Scan for the cell matching the given text and deliver its (x, y) coordinate at center. 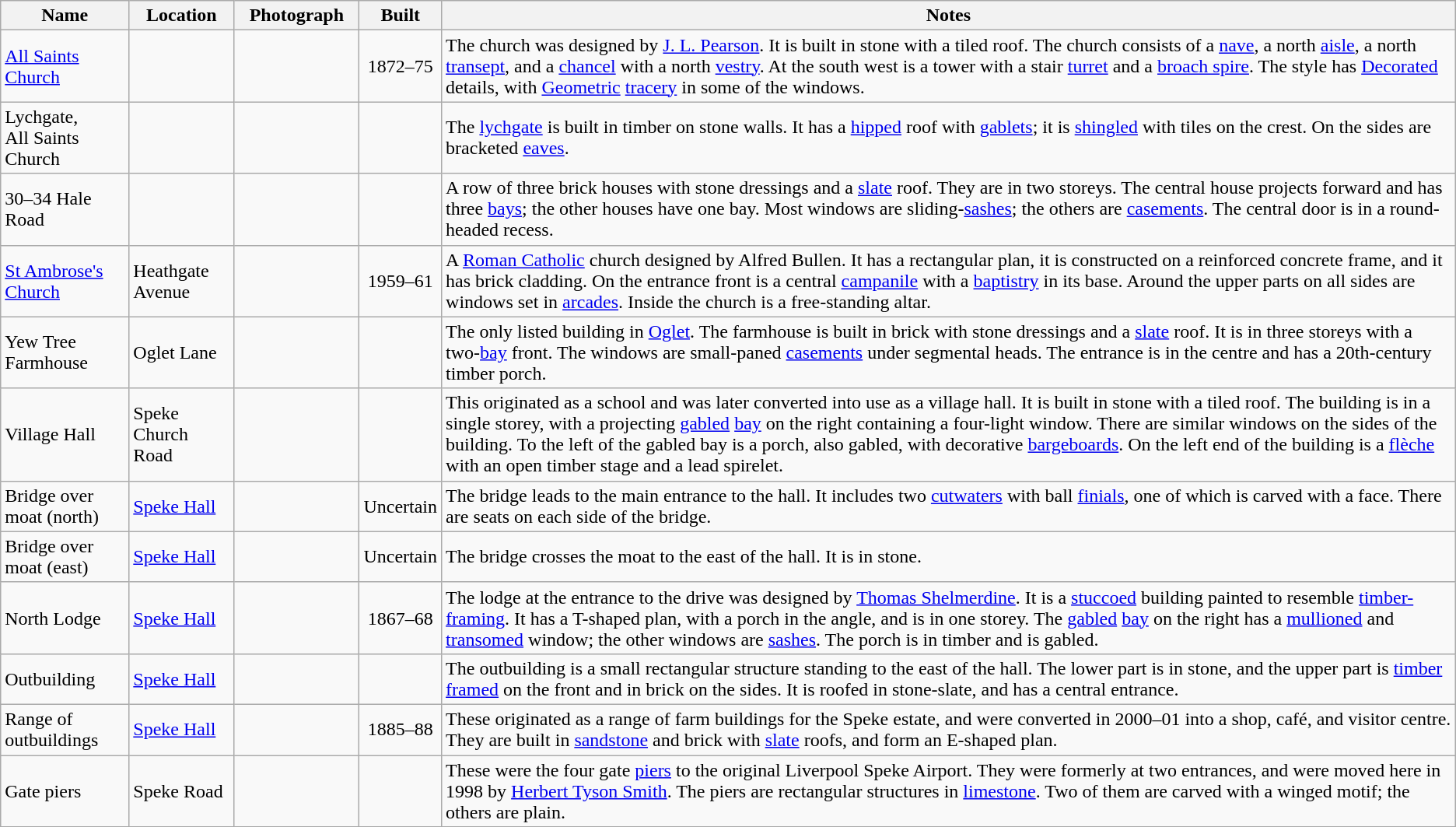
Lychgate,All Saints Church (65, 138)
Photograph (297, 16)
Outbuilding (65, 678)
Bridge over moat (east) (65, 557)
North Lodge (65, 618)
1867–68 (401, 618)
Built (401, 16)
Range of outbuildings (65, 730)
All Saints Church (65, 66)
Oglet Lane (182, 352)
The bridge crosses the moat to the east of the hall. It is in stone. (949, 557)
1872–75 (401, 66)
St Ambrose's Church (65, 281)
1885–88 (401, 730)
Notes (949, 16)
30–34 Hale Road (65, 209)
Heathgate Avenue (182, 281)
Bridge over moat (north) (65, 506)
Village Hall (65, 434)
Location (182, 16)
Name (65, 16)
Yew Tree Farmhouse (65, 352)
Speke Church Road (182, 434)
Gate piers (65, 790)
Speke Road (182, 790)
1959–61 (401, 281)
